Find where the given text appears and provide that cell's center as (x, y) coordinate. 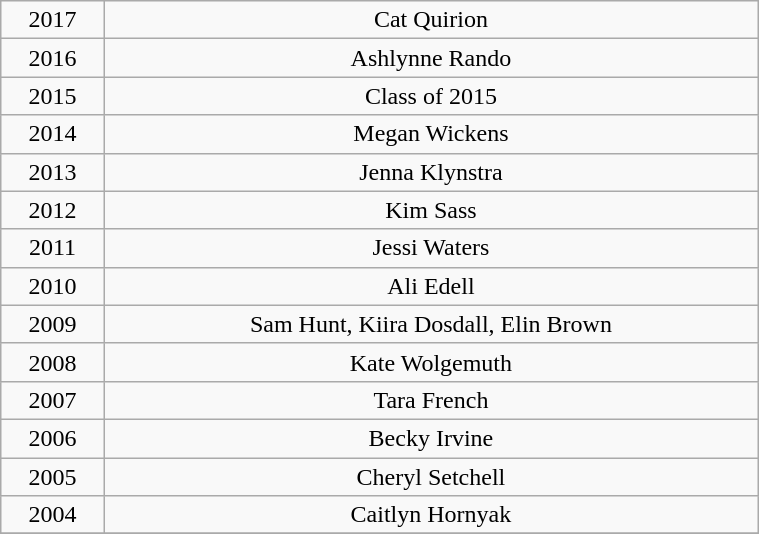
Cheryl Setchell (430, 477)
2006 (52, 438)
Kim Sass (430, 210)
2005 (52, 477)
2008 (52, 362)
2011 (52, 248)
2010 (52, 286)
Tara French (430, 400)
Cat Quirion (430, 20)
Megan Wickens (430, 134)
Caitlyn Hornyak (430, 515)
2004 (52, 515)
Sam Hunt, Kiira Dosdall, Elin Brown (430, 324)
Jessi Waters (430, 248)
2007 (52, 400)
2013 (52, 172)
2014 (52, 134)
2012 (52, 210)
2016 (52, 58)
2009 (52, 324)
Class of 2015 (430, 96)
Jenna Klynstra (430, 172)
Ali Edell (430, 286)
2017 (52, 20)
Ashlynne Rando (430, 58)
2015 (52, 96)
Kate Wolgemuth (430, 362)
Becky Irvine (430, 438)
